Output the [x, y] coordinate of the center of the cell containing the given text.  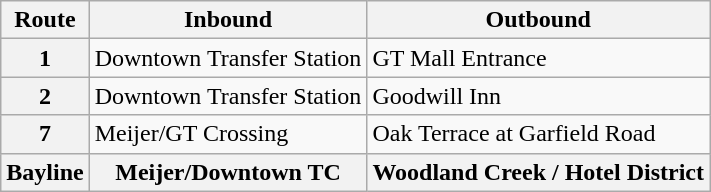
7 [45, 134]
2 [45, 96]
Meijer/GT Crossing [228, 134]
Oak Terrace at Garfield Road [538, 134]
Bayline [45, 172]
Meijer/Downtown TC [228, 172]
Route [45, 20]
GT Mall Entrance [538, 58]
Inbound [228, 20]
Outbound [538, 20]
1 [45, 58]
Woodland Creek / Hotel District [538, 172]
Goodwill Inn [538, 96]
